For the text-containing cell, return its midpoint in (x, y) coordinate format. 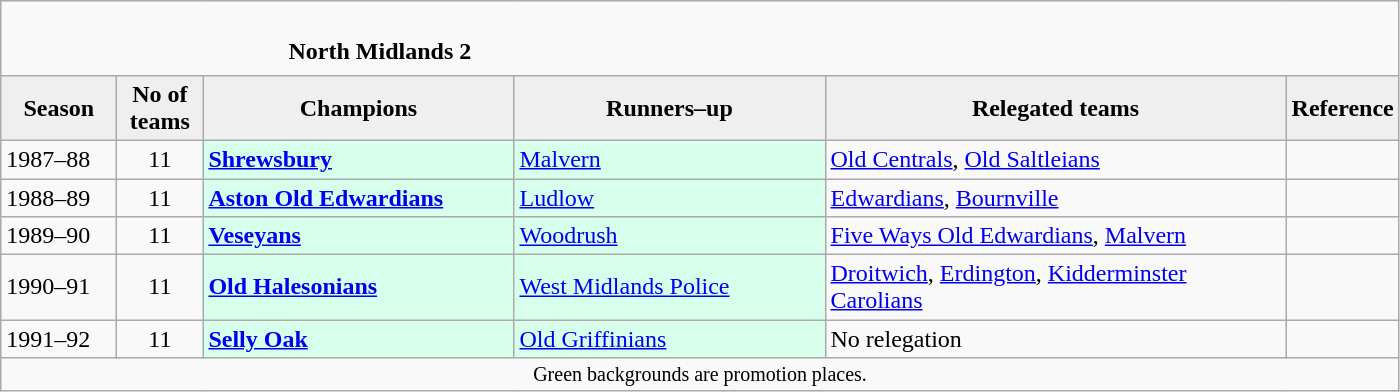
No relegation (1056, 339)
Old Halesonians (358, 288)
Old Griffinians (670, 339)
1990–91 (59, 288)
Old Centrals, Old Saltleians (1056, 159)
1988–89 (59, 197)
Woodrush (670, 236)
Droitwich, Erdington, Kidderminster Carolians (1056, 288)
Veseyans (358, 236)
1991–92 (59, 339)
1987–88 (59, 159)
West Midlands Police (670, 288)
No of teams (160, 108)
Reference (1342, 108)
Runners–up (670, 108)
Aston Old Edwardians (358, 197)
Five Ways Old Edwardians, Malvern (1056, 236)
Champions (358, 108)
Malvern (670, 159)
Relegated teams (1056, 108)
Edwardians, Bournville (1056, 197)
Ludlow (670, 197)
Selly Oak (358, 339)
Season (59, 108)
Shrewsbury (358, 159)
1989–90 (59, 236)
Green backgrounds are promotion places. (700, 374)
